Return (x, y) of the center of cell containing provided text 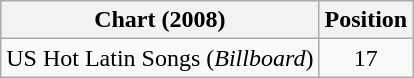
Chart (2008) (160, 20)
US Hot Latin Songs (Billboard) (160, 58)
Position (366, 20)
17 (366, 58)
